Detect which cell encompasses the target text, then output its [X, Y] center coordinate. 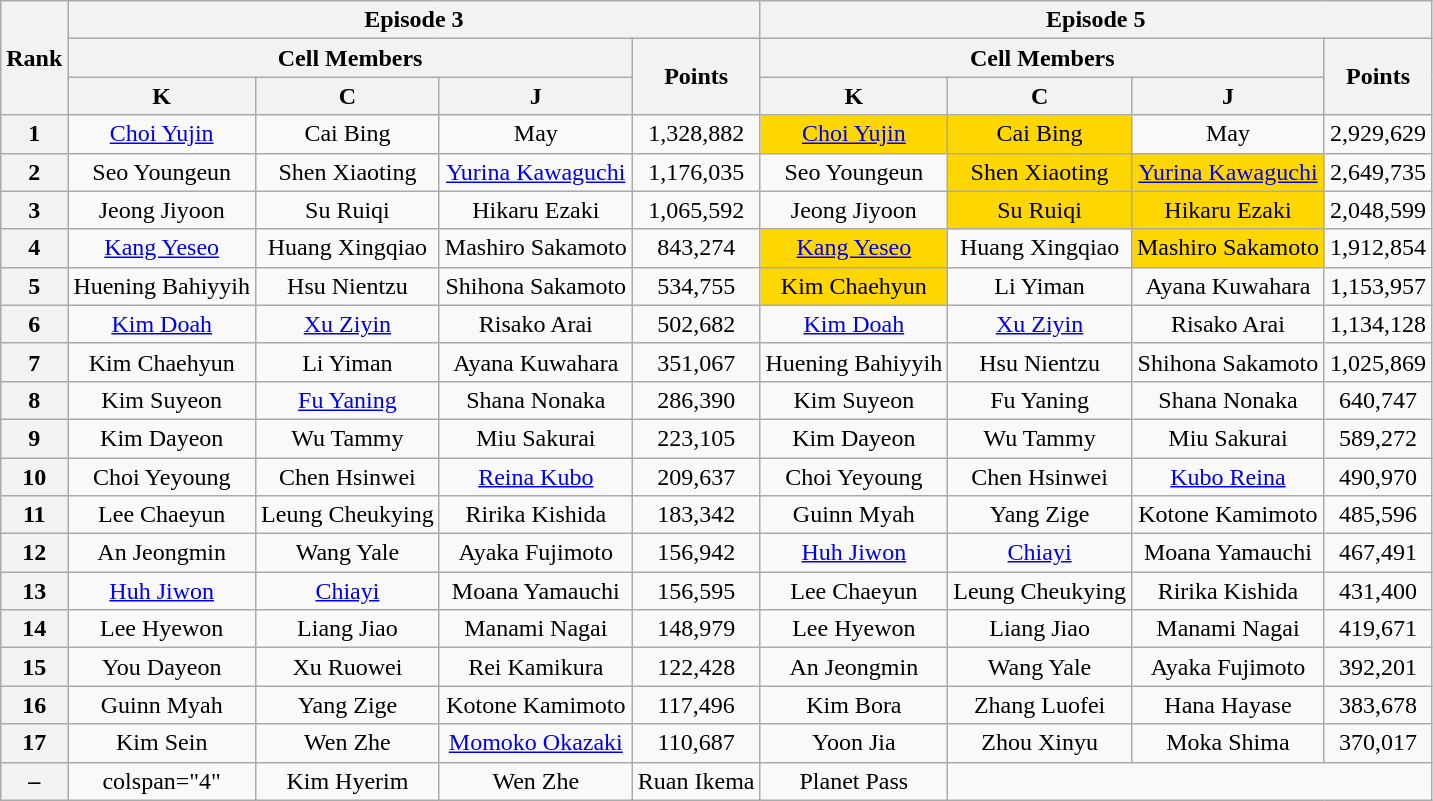
Episode 3 [414, 20]
122,428 [696, 667]
Kubo Reina [1228, 477]
4 [34, 248]
534,755 [696, 286]
12 [34, 553]
2,929,629 [1378, 134]
Xu Ruowei [348, 667]
Kim Bora [854, 705]
110,687 [696, 743]
589,272 [1378, 438]
351,067 [696, 362]
156,595 [696, 591]
10 [34, 477]
9 [34, 438]
11 [34, 515]
2 [34, 172]
370,017 [1378, 743]
1,134,128 [1378, 324]
490,970 [1378, 477]
Moka Shima [1228, 743]
1,328,882 [696, 134]
117,496 [696, 705]
485,596 [1378, 515]
467,491 [1378, 553]
183,342 [696, 515]
392,201 [1378, 667]
17 [34, 743]
Momoko Okazaki [536, 743]
Rank [34, 58]
Ruan Ikema [696, 781]
Yoon Jia [854, 743]
3 [34, 210]
Reina Kubo [536, 477]
Episode 5 [1096, 20]
13 [34, 591]
223,105 [696, 438]
1,065,592 [696, 210]
1,176,035 [696, 172]
1,912,854 [1378, 248]
1,025,869 [1378, 362]
Kim Sein [162, 743]
286,390 [696, 400]
2,048,599 [1378, 210]
383,678 [1378, 705]
Rei Kamikura [536, 667]
502,682 [696, 324]
6 [34, 324]
14 [34, 629]
5 [34, 286]
156,942 [696, 553]
148,979 [696, 629]
Zhou Xinyu [1040, 743]
2,649,735 [1378, 172]
1,153,957 [1378, 286]
Planet Pass [854, 781]
15 [34, 667]
640,747 [1378, 400]
– [34, 781]
You Dayeon [162, 667]
colspan="4" [162, 781]
419,671 [1378, 629]
843,274 [696, 248]
8 [34, 400]
431,400 [1378, 591]
7 [34, 362]
16 [34, 705]
Zhang Luofei [1040, 705]
Kim Hyerim [348, 781]
Hana Hayase [1228, 705]
1 [34, 134]
209,637 [696, 477]
